Scan for the cell matching the given text and deliver its (X, Y) coordinate at center. 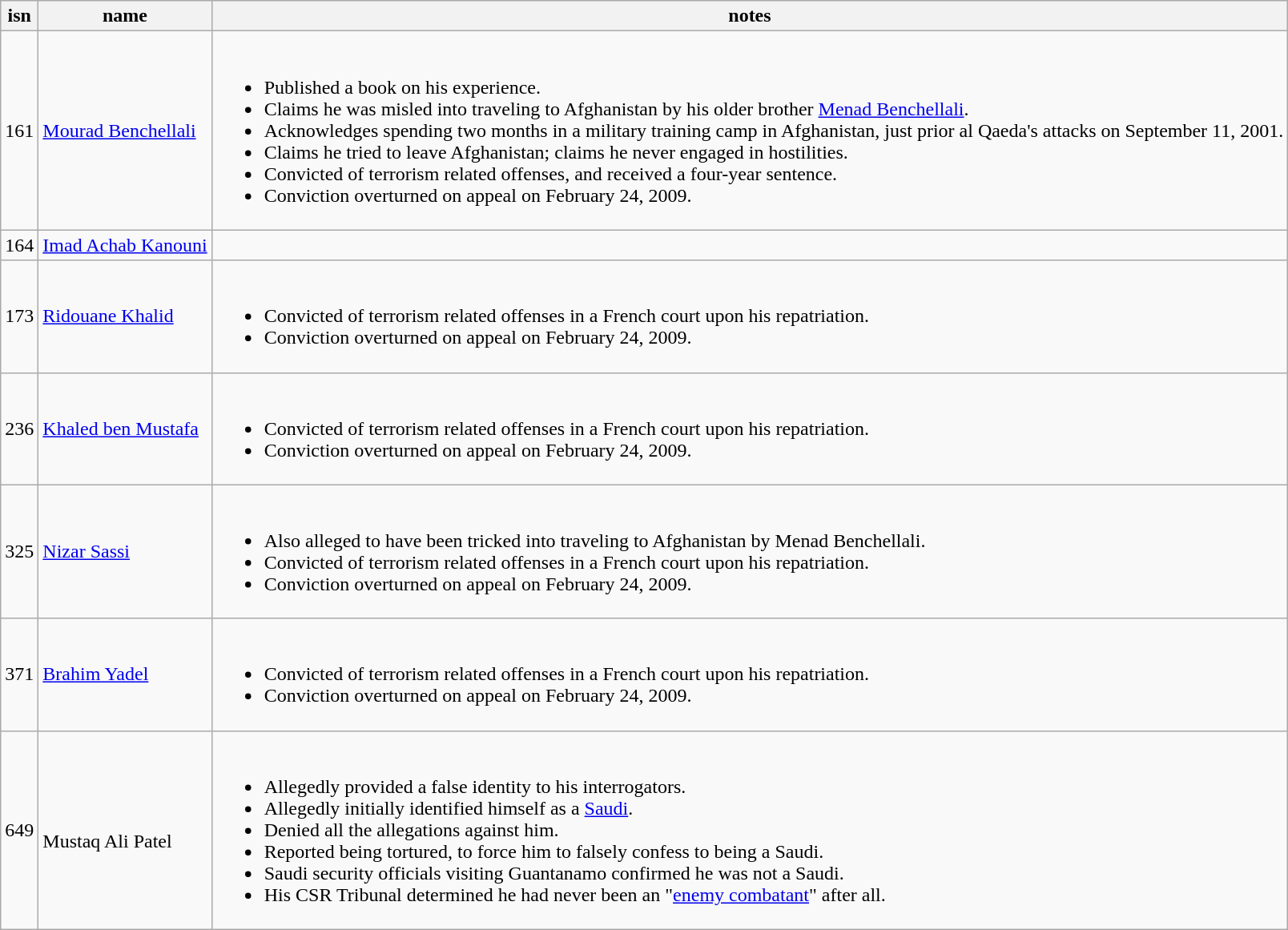
649 (19, 830)
Ridouane Khalid (125, 316)
isn (19, 16)
161 (19, 131)
name (125, 16)
371 (19, 674)
Nizar Sassi (125, 551)
Mustaq Ali Patel (125, 830)
164 (19, 245)
notes (750, 16)
Brahim Yadel (125, 674)
Khaled ben Mustafa (125, 429)
236 (19, 429)
Imad Achab Kanouni (125, 245)
Mourad Benchellali (125, 131)
325 (19, 551)
173 (19, 316)
